For the text-containing cell, return its midpoint in (x, y) coordinate format. 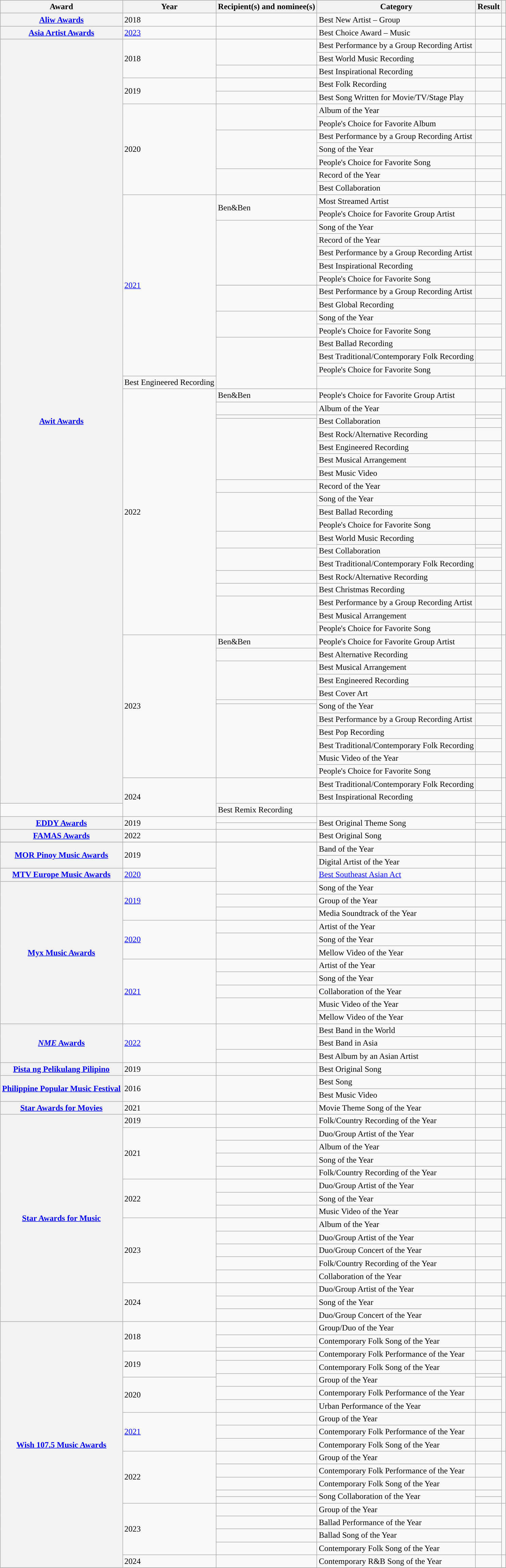
Digital Artist of the Year (396, 862)
People's Choice for Favorite Album (396, 123)
Category (396, 7)
Best Remix Recording (266, 810)
Band of the Year (396, 849)
Wish 107.5 Music Awards (61, 1444)
EDDY Awards (61, 823)
Best Band in the World (396, 1030)
Best Folk Recording (396, 84)
Recipient(s) and nominee(s) (266, 7)
Philippine Popular Music Festival (61, 1088)
Contemporary R&B Song of the Year (396, 1561)
Star Awards for Music (61, 1218)
Award (61, 7)
Best New Artist – Group (396, 20)
2016 (169, 1088)
NME Awards (61, 1043)
Myx Music Awards (61, 952)
Best Southeast Asian Act (396, 875)
Most Streamed Artist (396, 201)
Best Christmas Recording (396, 590)
Best Choice Award – Music (396, 33)
Best Alternative Recording (396, 654)
Best Song (396, 1082)
MOR Pinoy Music Awards (61, 855)
Urban Performance of the Year (396, 1406)
Year (169, 7)
Ballad Performance of the Year (396, 1522)
Movie Theme Song of the Year (396, 1108)
Best Cover Art (396, 693)
Song Collaboration of the Year (396, 1497)
Awit Awards (61, 421)
Best Album by an Asian Artist (396, 1056)
Result (489, 7)
Best Pop Recording (396, 732)
Asia Artist Awards (61, 33)
Group/Duo of the Year (396, 1328)
MTV Europe Music Awards (61, 875)
Best Global Recording (396, 305)
Aliw Awards (61, 20)
Best Song Written for Movie/TV/Stage Play (396, 97)
Media Soundtrack of the Year (396, 914)
Best Original Theme Song (396, 823)
Star Awards for Movies (61, 1108)
Best Band in Asia (396, 1043)
Pista ng Pelikulang Pilipino (61, 1069)
Ballad Song of the Year (396, 1535)
FAMAS Awards (61, 836)
